Detect which cell encompasses the target text, then output its (X, Y) center coordinate. 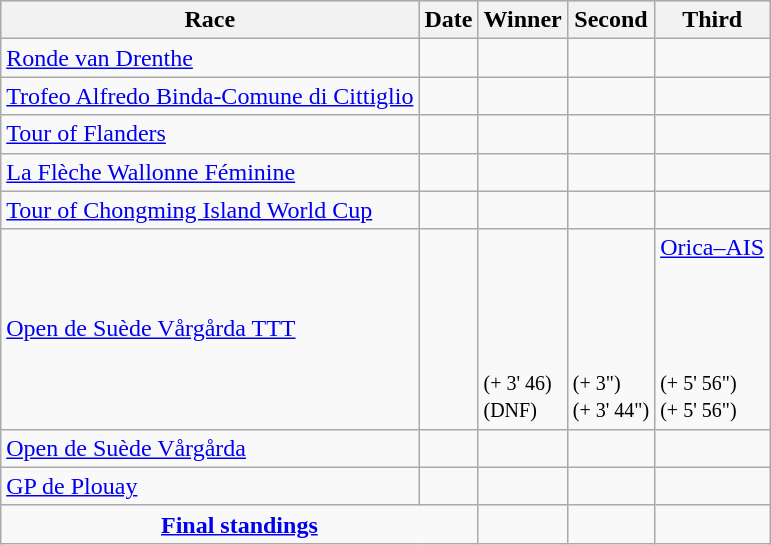
Tour of Flanders (210, 134)
(+ 3") (+ 3' 44") (610, 329)
Third (712, 20)
Ronde van Drenthe (210, 58)
GP de Plouay (210, 486)
Tour of Chongming Island World Cup (210, 210)
Race (210, 20)
Trofeo Alfredo Binda-Comune di Cittiglio (210, 96)
La Flèche Wallonne Féminine (210, 172)
Final standings (240, 524)
Orica–AIS (+ 5' 56") (+ 5' 56") (712, 329)
Open de Suède Vårgårda (210, 448)
Winner (522, 20)
Open de Suède Vårgårda TTT (210, 329)
Date (448, 20)
Second (610, 20)
(+ 3' 46) (DNF) (522, 329)
